Output the (x, y) coordinate of the center of the cell containing the given text.  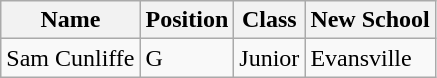
Sam Cunliffe (70, 58)
Name (70, 20)
Class (270, 20)
New School (370, 20)
Junior (270, 58)
G (187, 58)
Position (187, 20)
Evansville (370, 58)
